Find where the given text appears and provide that cell's center as (X, Y) coordinate. 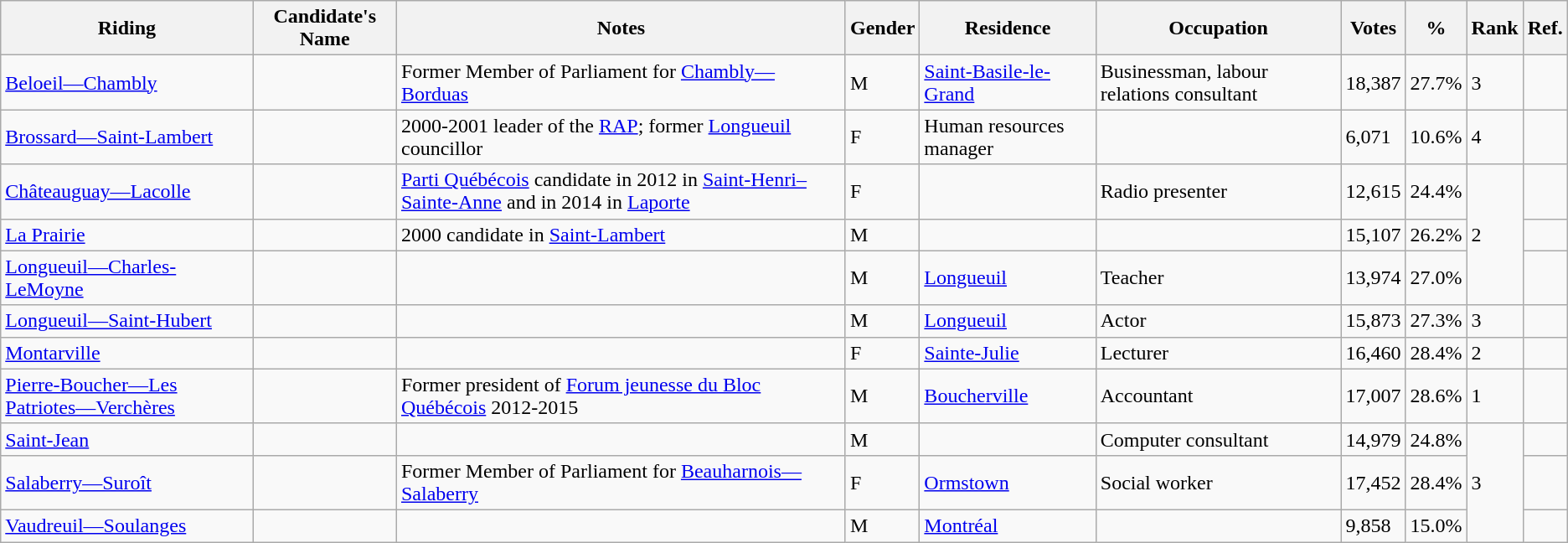
Pierre-Boucher—Les Patriotes—Verchères (127, 396)
14,979 (1374, 439)
17,007 (1374, 396)
27.0% (1436, 278)
Châteauguay—Lacolle (127, 191)
Radio presenter (1218, 191)
Ref. (1545, 28)
Accountant (1218, 396)
Parti Québécois candidate in 2012 in Saint-Henri–Sainte-Anne and in 2014 in Laporte (621, 191)
4 (1494, 137)
15,873 (1374, 321)
16,460 (1374, 353)
13,974 (1374, 278)
28.6% (1436, 396)
Notes (621, 28)
Actor (1218, 321)
Businessman, labour relations consultant (1218, 82)
Ormstown (1008, 483)
Riding (127, 28)
2000 candidate in Saint-Lambert (621, 235)
Boucherville (1008, 396)
Longueuil—Saint-Hubert (127, 321)
Longueuil—Charles-LeMoyne (127, 278)
18,387 (1374, 82)
1 (1494, 396)
Residence (1008, 28)
Lecturer (1218, 353)
26.2% (1436, 235)
24.8% (1436, 439)
17,452 (1374, 483)
Salaberry—Suroît (127, 483)
Montarville (127, 353)
Rank (1494, 28)
27.3% (1436, 321)
Sainte-Julie (1008, 353)
Computer consultant (1218, 439)
2000-2001 leader of the RAP; former Longueuil councillor (621, 137)
Occupation (1218, 28)
Former Member of Parliament for Chambly—Borduas (621, 82)
Gender (882, 28)
6,071 (1374, 137)
Saint-Jean (127, 439)
Candidate's Name (325, 28)
Former president of Forum jeunesse du Bloc Québécois 2012-2015 (621, 396)
24.4% (1436, 191)
10.6% (1436, 137)
Votes (1374, 28)
Saint-Basile-le-Grand (1008, 82)
27.7% (1436, 82)
Montréal (1008, 525)
La Prairie (127, 235)
Human resources manager (1008, 137)
12,615 (1374, 191)
% (1436, 28)
Teacher (1218, 278)
Social worker (1218, 483)
9,858 (1374, 525)
15.0% (1436, 525)
Brossard—Saint-Lambert (127, 137)
Beloeil—Chambly (127, 82)
Vaudreuil—Soulanges (127, 525)
15,107 (1374, 235)
Former Member of Parliament for Beauharnois—Salaberry (621, 483)
